Scan for the cell matching the given text and deliver its (x, y) coordinate at center. 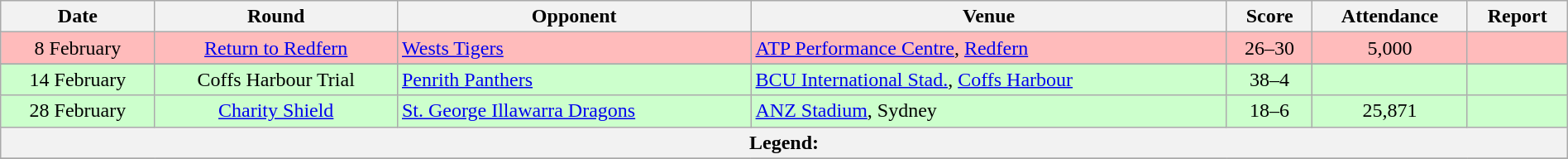
Report (1517, 17)
38–4 (1269, 79)
Legend: (784, 142)
Penrith Panthers (574, 79)
Opponent (574, 17)
Score (1269, 17)
Wests Tigers (574, 48)
14 February (78, 79)
8 February (78, 48)
5,000 (1389, 48)
18–6 (1269, 111)
28 February (78, 111)
Coffs Harbour Trial (276, 79)
ANZ Stadium, Sydney (989, 111)
Venue (989, 17)
Date (78, 17)
Round (276, 17)
Charity Shield (276, 111)
ATP Performance Centre, Redfern (989, 48)
25,871 (1389, 111)
Attendance (1389, 17)
Return to Redfern (276, 48)
BCU International Stad., Coffs Harbour (989, 79)
St. George Illawarra Dragons (574, 111)
26–30 (1269, 48)
